Locate the cell with the specified text and output its [X, Y] center coordinate. 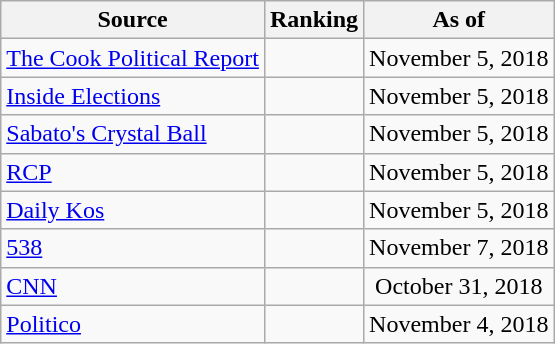
November 7, 2018 [459, 248]
Daily Kos [133, 210]
RCP [133, 172]
Sabato's Crystal Ball [133, 134]
The Cook Political Report [133, 58]
October 31, 2018 [459, 286]
Politico [133, 324]
November 4, 2018 [459, 324]
CNN [133, 286]
Source [133, 20]
Ranking [314, 20]
As of [459, 20]
538 [133, 248]
Inside Elections [133, 96]
